Return [X, Y] of the center of cell containing provided text 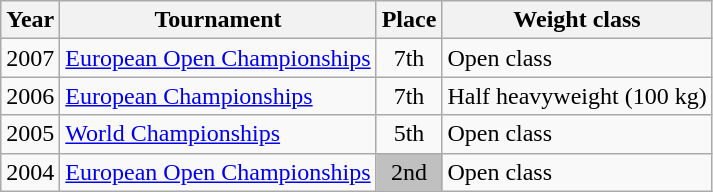
Year [30, 20]
Tournament [218, 20]
Place [409, 20]
5th [409, 134]
2005 [30, 134]
Weight class [577, 20]
2006 [30, 96]
2007 [30, 58]
2nd [409, 172]
Half heavyweight (100 kg) [577, 96]
2004 [30, 172]
World Championships [218, 134]
European Championships [218, 96]
